Output the [x, y] coordinate of the center of the cell containing the given text.  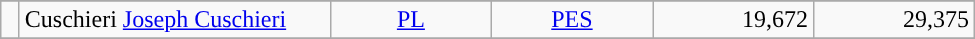
PL [410, 20]
Cuschieri Joseph Cuschieri [174, 20]
PES [572, 20]
19,672 [732, 20]
29,375 [894, 20]
